Return (x, y) of the center of cell containing provided text 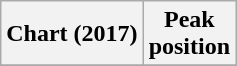
Chart (2017) (72, 34)
Peakposition (189, 34)
